Pinpoint the cell where the given text exists, returning its [X, Y] midpoint coordinate. 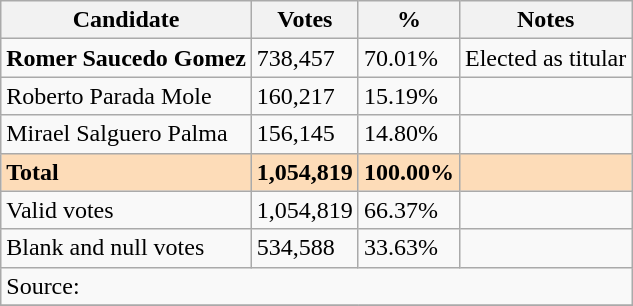
100.00% [408, 172]
738,457 [304, 58]
Valid votes [126, 210]
Mirael Salguero Palma [126, 134]
Elected as titular [545, 58]
33.63% [408, 248]
160,217 [304, 96]
70.01% [408, 58]
Romer Saucedo Gomez [126, 58]
Roberto Parada Mole [126, 96]
Notes [545, 20]
Source: [316, 286]
156,145 [304, 134]
Candidate [126, 20]
Blank and null votes [126, 248]
Votes [304, 20]
15.19% [408, 96]
66.37% [408, 210]
Total [126, 172]
% [408, 20]
534,588 [304, 248]
14.80% [408, 134]
